Find where the given text appears and provide that cell's center as (X, Y) coordinate. 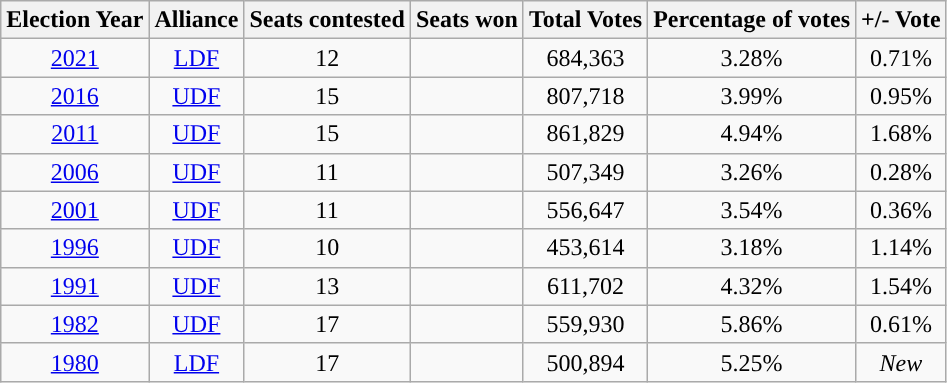
5.86% (752, 324)
3.28% (752, 58)
0.61% (902, 324)
+/- Vote (902, 20)
3.99% (752, 96)
1.14% (902, 248)
500,894 (585, 362)
2001 (75, 210)
861,829 (585, 134)
2006 (75, 172)
3.54% (752, 210)
684,363 (585, 58)
0.28% (902, 172)
4.32% (752, 286)
1.68% (902, 134)
3.26% (752, 172)
13 (327, 286)
Seats contested (327, 20)
0.71% (902, 58)
556,647 (585, 210)
1982 (75, 324)
3.18% (752, 248)
New (902, 362)
Percentage of votes (752, 20)
Seats won (466, 20)
Total Votes (585, 20)
1980 (75, 362)
0.36% (902, 210)
1991 (75, 286)
1996 (75, 248)
611,702 (585, 286)
0.95% (902, 96)
453,614 (585, 248)
559,930 (585, 324)
1.54% (902, 286)
10 (327, 248)
12 (327, 58)
2016 (75, 96)
2011 (75, 134)
Election Year (75, 20)
807,718 (585, 96)
2021 (75, 58)
Alliance (196, 20)
4.94% (752, 134)
507,349 (585, 172)
5.25% (752, 362)
